Output the (x, y) coordinate of the center of the cell containing the given text.  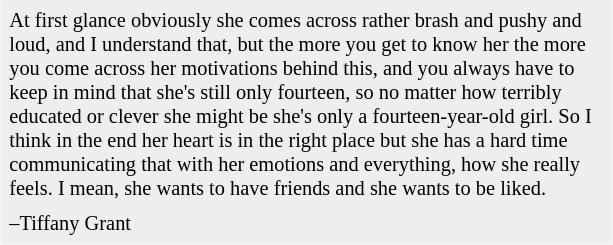
–Tiffany Grant (306, 224)
